Return (x, y) of the center of cell containing provided text 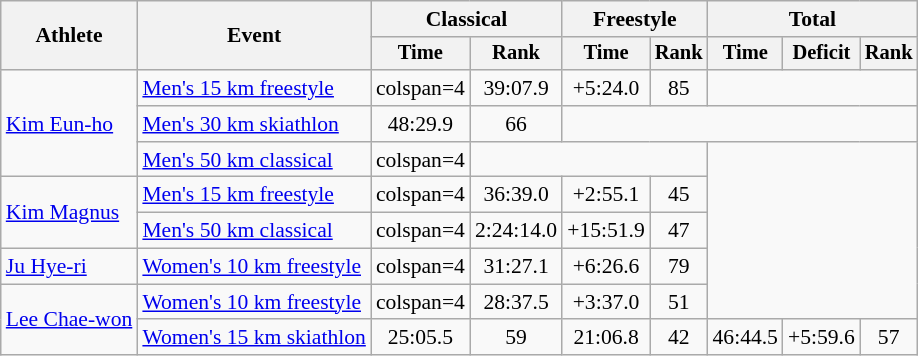
Lee Chae-won (70, 320)
Women's 15 km skiathlon (254, 338)
21:06.8 (606, 338)
Event (254, 36)
+2:55.1 (606, 195)
45 (679, 195)
59 (516, 338)
39:07.9 (516, 88)
51 (679, 302)
+15:51.9 (606, 231)
42 (679, 338)
31:27.1 (516, 267)
28:37.5 (516, 302)
Total (812, 19)
48:29.9 (420, 124)
+5:59.6 (822, 338)
25:05.5 (420, 338)
36:39.0 (516, 195)
46:44.5 (744, 338)
Kim Eun-ho (70, 124)
2:24:14.0 (516, 231)
+5:24.0 (606, 88)
47 (679, 231)
+3:37.0 (606, 302)
Athlete (70, 36)
Freestyle (634, 19)
Classical (466, 19)
79 (679, 267)
85 (679, 88)
Men's 30 km skiathlon (254, 124)
Kim Magnus (70, 212)
57 (889, 338)
Deficit (822, 54)
Ju Hye-ri (70, 267)
66 (516, 124)
+6:26.6 (606, 267)
